Pinpoint the cell where the given text exists, returning its [x, y] midpoint coordinate. 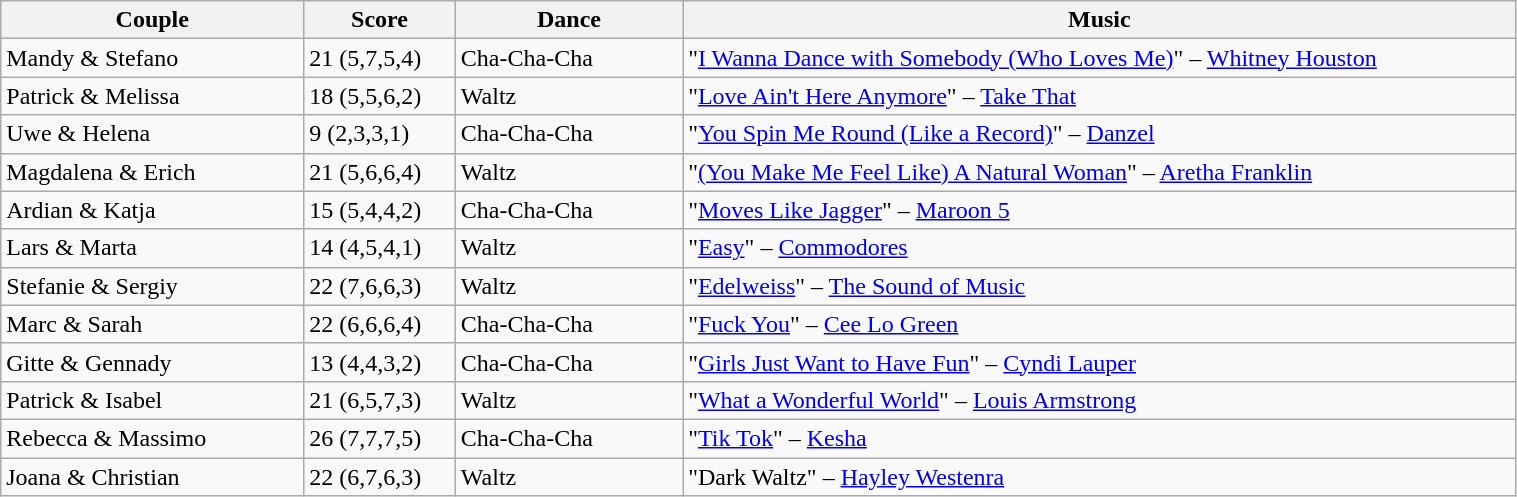
"Tik Tok" – Kesha [1100, 438]
21 (6,5,7,3) [380, 400]
"Fuck You" – Cee Lo Green [1100, 324]
22 (6,6,6,4) [380, 324]
Patrick & Melissa [152, 96]
9 (2,3,3,1) [380, 134]
18 (5,5,6,2) [380, 96]
Ardian & Katja [152, 210]
"Dark Waltz" – Hayley Westenra [1100, 477]
"(You Make Me Feel Like) A Natural Woman" – Aretha Franklin [1100, 172]
"What a Wonderful World" – Louis Armstrong [1100, 400]
"Girls Just Want to Have Fun" – Cyndi Lauper [1100, 362]
Rebecca & Massimo [152, 438]
Joana & Christian [152, 477]
"You Spin Me Round (Like a Record)" – Danzel [1100, 134]
Lars & Marta [152, 248]
"Edelweiss" – The Sound of Music [1100, 286]
Marc & Sarah [152, 324]
21 (5,7,5,4) [380, 58]
15 (5,4,4,2) [380, 210]
"I Wanna Dance with Somebody (Who Loves Me)" – Whitney Houston [1100, 58]
21 (5,6,6,4) [380, 172]
Mandy & Stefano [152, 58]
Music [1100, 20]
14 (4,5,4,1) [380, 248]
26 (7,7,7,5) [380, 438]
Dance [568, 20]
13 (4,4,3,2) [380, 362]
Score [380, 20]
Couple [152, 20]
Magdalena & Erich [152, 172]
Uwe & Helena [152, 134]
Stefanie & Sergiy [152, 286]
"Love Ain't Here Anymore" – Take That [1100, 96]
"Moves Like Jagger" – Maroon 5 [1100, 210]
Gitte & Gennady [152, 362]
22 (6,7,6,3) [380, 477]
22 (7,6,6,3) [380, 286]
"Easy" – Commodores [1100, 248]
Patrick & Isabel [152, 400]
